Detect which cell encompasses the target text, then output its (x, y) center coordinate. 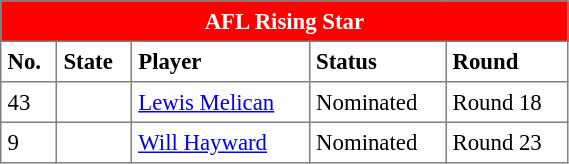
State (94, 61)
43 (29, 102)
No. (29, 61)
Status (377, 61)
Round 23 (507, 142)
Lewis Melican (220, 102)
9 (29, 142)
Round (507, 61)
AFL Rising Star (284, 21)
Will Hayward (220, 142)
Round 18 (507, 102)
Player (220, 61)
